Pinpoint the cell where the given text exists, returning its [X, Y] midpoint coordinate. 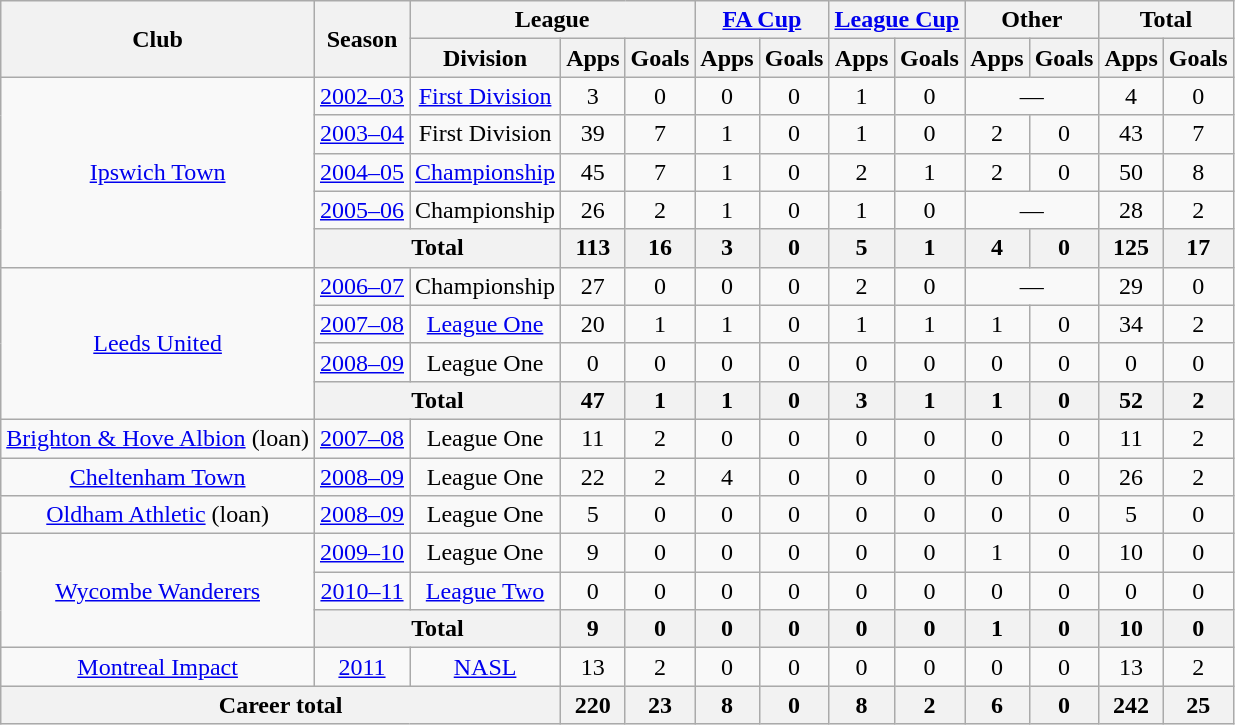
29 [1131, 286]
2003–04 [362, 134]
34 [1131, 324]
Other [1032, 20]
25 [1198, 705]
Leeds United [158, 343]
39 [593, 134]
Career total [281, 705]
Ipswich Town [158, 172]
2010–11 [362, 591]
2011 [362, 667]
2004–05 [362, 172]
Season [362, 39]
6 [997, 705]
League Two [486, 591]
2005–06 [362, 210]
Division [486, 58]
Cheltenham Town [158, 477]
47 [593, 400]
16 [660, 248]
17 [1198, 248]
NASL [486, 667]
Brighton & Hove Albion (loan) [158, 438]
Montreal Impact [158, 667]
Oldham Athletic (loan) [158, 515]
43 [1131, 134]
52 [1131, 400]
FA Cup [762, 20]
2006–07 [362, 286]
125 [1131, 248]
27 [593, 286]
2009–10 [362, 553]
League Cup [897, 20]
Wycombe Wanderers [158, 591]
50 [1131, 172]
220 [593, 705]
23 [660, 705]
Club [158, 39]
22 [593, 477]
20 [593, 324]
113 [593, 248]
28 [1131, 210]
242 [1131, 705]
45 [593, 172]
League [552, 20]
2002–03 [362, 96]
